Provide the [X, Y] coordinate of the cell's center where the given text is located.  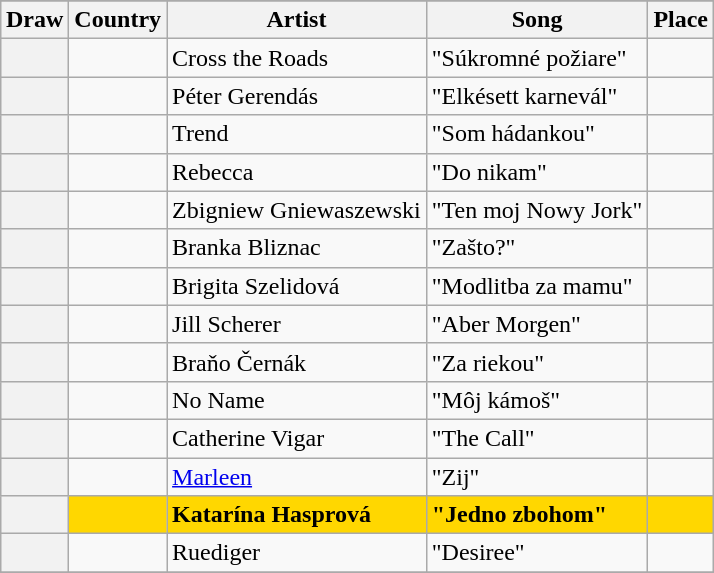
Place [681, 20]
No Name [297, 400]
Cross the Roads [297, 58]
Branka Bliznac [297, 248]
"Elkésett karnevál" [537, 96]
Artist [297, 20]
Catherine Vigar [297, 438]
"Zij" [537, 477]
"Môj kámoš" [537, 400]
"Súkromné požiare" [537, 58]
"Modlitba za mamu" [537, 286]
Brigita Szelidová [297, 286]
Trend [297, 134]
Ruediger [297, 553]
"Som hádankou" [537, 134]
Jill Scherer [297, 324]
Braňo Černák [297, 362]
"Desiree" [537, 553]
Katarína Hasprová [297, 515]
Marleen [297, 477]
"Aber Morgen" [537, 324]
"Jedno zbohom" [537, 515]
Zbigniew Gniewaszewski [297, 210]
"Za riekou" [537, 362]
Rebecca [297, 172]
Song [537, 20]
Draw [34, 20]
"The Call" [537, 438]
"Do nikam" [537, 172]
Péter Gerendás [297, 96]
"Zašto?" [537, 248]
Country [118, 20]
"Ten moj Nowy Jork" [537, 210]
